Provide the [x, y] coordinate of the cell's center where the given text is located.  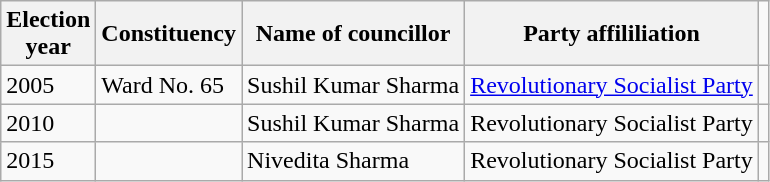
2005 [48, 85]
Constituency [169, 34]
2010 [48, 123]
Ward No. 65 [169, 85]
Name of councillor [354, 34]
Party affililiation [612, 34]
2015 [48, 161]
Election year [48, 34]
Nivedita Sharma [354, 161]
